Return the [X, Y] coordinate for the center point of the cell that contains the specified text.  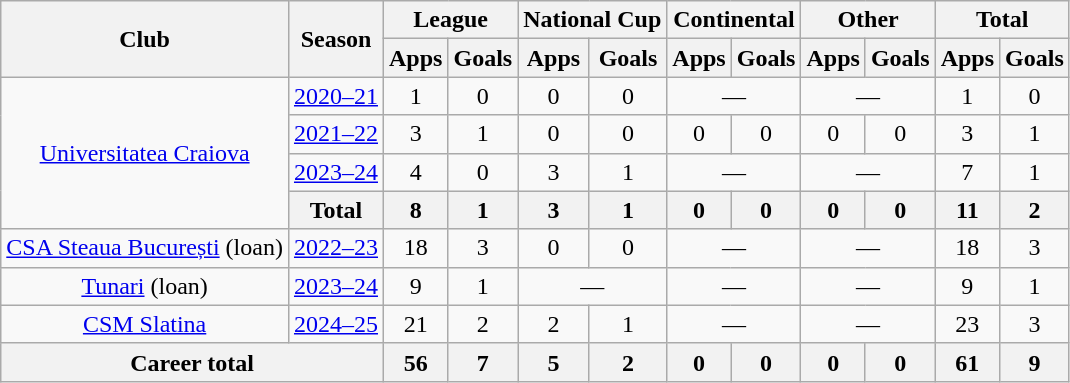
2022–23 [336, 248]
56 [416, 362]
National Cup [592, 20]
5 [554, 362]
61 [967, 362]
21 [416, 324]
Universitatea Craiova [145, 153]
Continental [734, 20]
League [451, 20]
CSM Slatina [145, 324]
11 [967, 210]
4 [416, 172]
Season [336, 39]
2021–22 [336, 134]
23 [967, 324]
Tunari (loan) [145, 286]
Club [145, 39]
Other [868, 20]
2024–25 [336, 324]
Career total [192, 362]
CSA Steaua București (loan) [145, 248]
8 [416, 210]
2020–21 [336, 96]
